Return the [x, y] coordinate for the center point of the cell that contains the specified text.  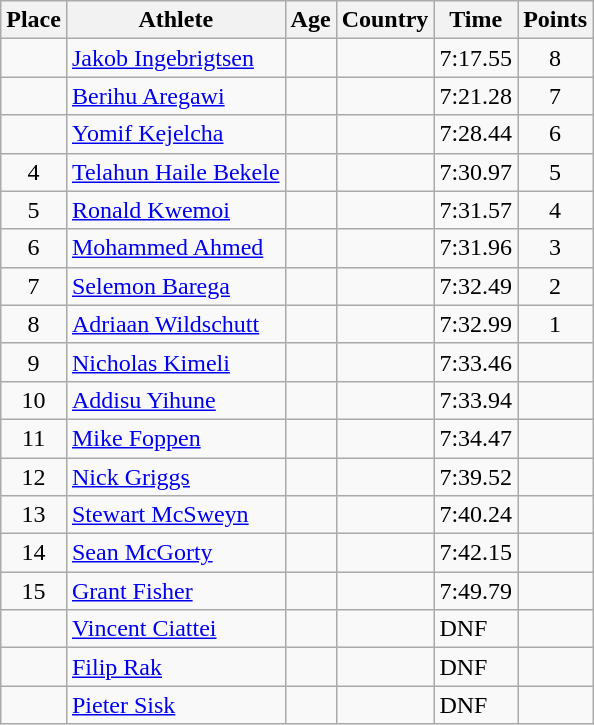
7:33.94 [476, 400]
15 [34, 591]
Ronald Kwemoi [176, 210]
Adriaan Wildschutt [176, 324]
Filip Rak [176, 667]
1 [556, 324]
Athlete [176, 20]
7:39.52 [476, 477]
7:28.44 [476, 134]
3 [556, 248]
Grant Fisher [176, 591]
Stewart McSweyn [176, 515]
Yomif Kejelcha [176, 134]
12 [34, 477]
Age [310, 20]
7:49.79 [476, 591]
7:31.57 [476, 210]
7:21.28 [476, 96]
11 [34, 438]
Country [385, 20]
7:32.99 [476, 324]
7:34.47 [476, 438]
Vincent Ciattei [176, 629]
7:42.15 [476, 553]
13 [34, 515]
Telahun Haile Bekele [176, 172]
7:32.49 [476, 286]
Berihu Aregawi [176, 96]
7:31.96 [476, 248]
Pieter Sisk [176, 705]
7:40.24 [476, 515]
Mohammed Ahmed [176, 248]
Mike Foppen [176, 438]
Sean McGorty [176, 553]
Nicholas Kimeli [176, 362]
Selemon Barega [176, 286]
Place [34, 20]
10 [34, 400]
Addisu Yihune [176, 400]
Jakob Ingebrigtsen [176, 58]
Time [476, 20]
9 [34, 362]
7:30.97 [476, 172]
7:33.46 [476, 362]
Points [556, 20]
2 [556, 286]
Nick Griggs [176, 477]
7:17.55 [476, 58]
14 [34, 553]
